Locate the cell with the specified text and output its (x, y) center coordinate. 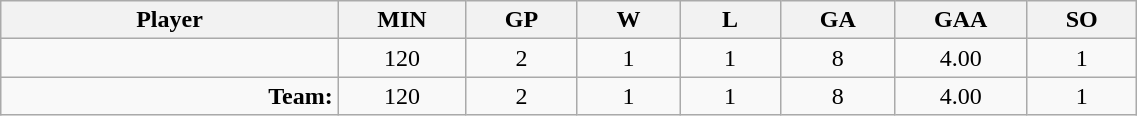
SO (1081, 20)
W (628, 20)
MIN (402, 20)
GAA (961, 20)
GP (522, 20)
L (730, 20)
Team: (170, 96)
GA (838, 20)
Player (170, 20)
